Output the [X, Y] coordinate of the center of the cell containing the given text.  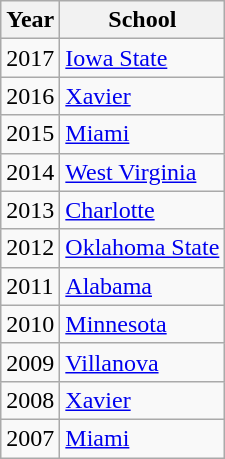
School [142, 20]
Oklahoma State [142, 248]
West Virginia [142, 172]
Villanova [142, 362]
Charlotte [142, 210]
2012 [30, 248]
2015 [30, 134]
2017 [30, 58]
2016 [30, 96]
2011 [30, 286]
2009 [30, 362]
2008 [30, 400]
2007 [30, 438]
2010 [30, 324]
2013 [30, 210]
Minnesota [142, 324]
Alabama [142, 286]
Iowa State [142, 58]
Year [30, 20]
2014 [30, 172]
